From the cell containing the given text, extract its center point as [x, y] coordinate. 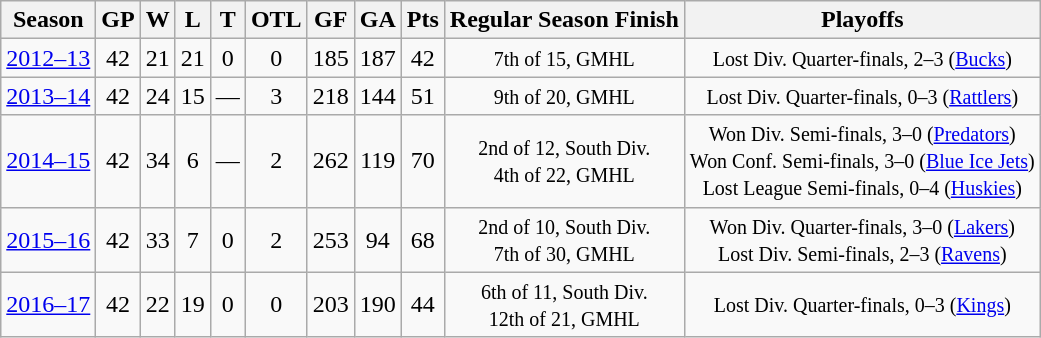
Won Div. Semi-finals, 3–0 (Predators)Won Conf. Semi-finals, 3–0 (Blue Ice Jets)Lost League Semi-finals, 0–4 (Huskies) [862, 161]
9th of 20, GMHL [564, 96]
203 [330, 304]
Lost Div. Quarter-finals, 0–3 (Kings) [862, 304]
19 [192, 304]
70 [422, 161]
144 [378, 96]
2016–17 [48, 304]
33 [158, 240]
119 [378, 161]
6 [192, 161]
2012–13 [48, 58]
6th of 11, South Div.12th of 21, GMHL [564, 304]
OTL [276, 20]
GF [330, 20]
GP [118, 20]
W [158, 20]
2nd of 12, South Div.4th of 22, GMHL [564, 161]
2013–14 [48, 96]
7th of 15, GMHL [564, 58]
68 [422, 240]
Lost Div. Quarter-finals, 2–3 (Bucks) [862, 58]
34 [158, 161]
51 [422, 96]
L [192, 20]
190 [378, 304]
T [228, 20]
Won Div. Quarter-finals, 3–0 (Lakers)Lost Div. Semi-finals, 2–3 (Ravens) [862, 240]
Season [48, 20]
22 [158, 304]
44 [422, 304]
Playoffs [862, 20]
2015–16 [48, 240]
Pts [422, 20]
Lost Div. Quarter-finals, 0–3 (Rattlers) [862, 96]
185 [330, 58]
7 [192, 240]
Regular Season Finish [564, 20]
GA [378, 20]
2nd of 10, South Div.7th of 30, GMHL [564, 240]
15 [192, 96]
3 [276, 96]
262 [330, 161]
2014–15 [48, 161]
24 [158, 96]
253 [330, 240]
187 [378, 58]
218 [330, 96]
94 [378, 240]
